Output the (x, y) coordinate of the center of the cell containing the given text.  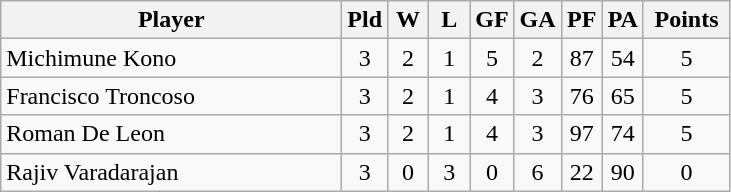
Rajiv Varadarajan (172, 172)
87 (582, 58)
Pld (365, 20)
90 (622, 172)
54 (622, 58)
W (408, 20)
76 (582, 96)
GF (492, 20)
Michimune Kono (172, 58)
Player (172, 20)
Points (686, 20)
Roman De Leon (172, 134)
Francisco Troncoso (172, 96)
6 (538, 172)
74 (622, 134)
L (450, 20)
22 (582, 172)
GA (538, 20)
PF (582, 20)
PA (622, 20)
65 (622, 96)
97 (582, 134)
